Return the [x, y] coordinate for the center point of the cell that contains the specified text.  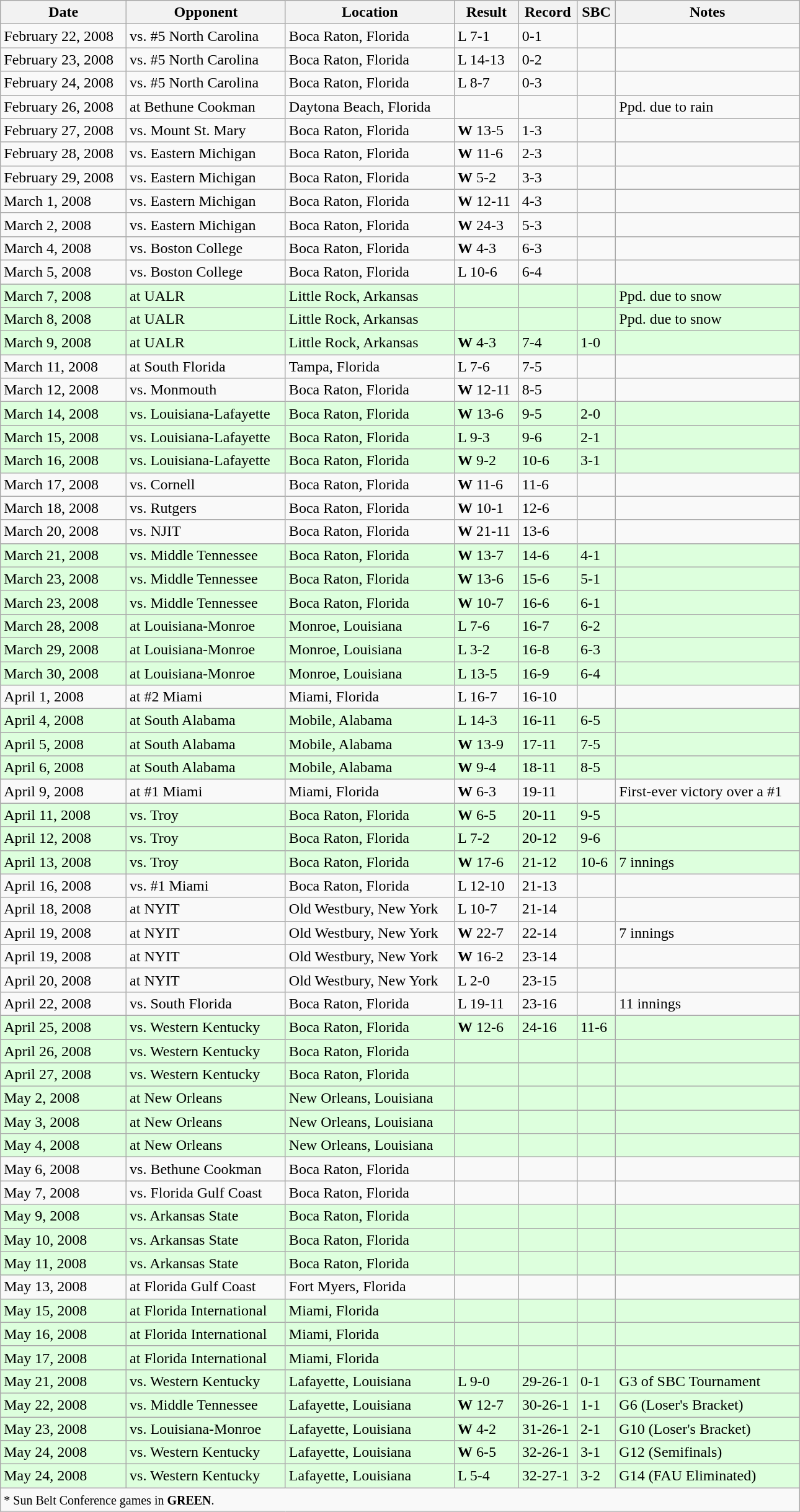
21-14 [548, 909]
17-11 [548, 744]
2-3 [548, 154]
vs. South Florida [206, 1003]
3-3 [548, 177]
at #1 Miami [206, 791]
23-14 [548, 956]
G6 (Loser's Bracket) [708, 1405]
March 14, 2008 [63, 414]
6-5 [596, 721]
May 4, 2008 [63, 1145]
March 16, 2008 [63, 461]
W 22-7 [486, 933]
1-3 [548, 130]
at Florida Gulf Coast [206, 1287]
May 2, 2008 [63, 1098]
24-16 [548, 1027]
L 9-0 [486, 1381]
20-11 [548, 815]
February 24, 2008 [63, 83]
21-13 [548, 886]
5-1 [596, 579]
March 15, 2008 [63, 437]
April 1, 2008 [63, 697]
W 4-2 [486, 1428]
L 16-7 [486, 697]
32-26-1 [548, 1452]
22-14 [548, 933]
April 5, 2008 [63, 744]
at South Florida [206, 367]
W 10-1 [486, 508]
February 27, 2008 [63, 130]
May 23, 2008 [63, 1428]
21-12 [548, 862]
L 19-11 [486, 1003]
April 13, 2008 [63, 862]
G3 of SBC Tournament [708, 1381]
13-6 [548, 531]
Result [486, 12]
February 23, 2008 [63, 60]
May 9, 2008 [63, 1216]
L 8-7 [486, 83]
11 innings [708, 1003]
W 12-7 [486, 1405]
May 22, 2008 [63, 1405]
vs. Cornell [206, 484]
April 11, 2008 [63, 815]
W 9-2 [486, 461]
May 7, 2008 [63, 1193]
G14 (FAU Eliminated) [708, 1476]
April 27, 2008 [63, 1075]
Fort Myers, Florida [370, 1287]
May 6, 2008 [63, 1169]
March 7, 2008 [63, 296]
W 9-4 [486, 768]
Location [370, 12]
February 29, 2008 [63, 177]
March 28, 2008 [63, 626]
Tampa, Florida [370, 367]
16-10 [548, 697]
* Sun Belt Conference games in GREEN. [400, 1500]
vs. NJIT [206, 531]
vs. #1 Miami [206, 886]
March 2, 2008 [63, 225]
April 12, 2008 [63, 838]
Ppd. due to rain [708, 107]
vs. Florida Gulf Coast [206, 1193]
May 11, 2008 [63, 1263]
W 6-3 [486, 791]
32-27-1 [548, 1476]
April 26, 2008 [63, 1051]
April 22, 2008 [63, 1003]
7-4 [548, 343]
April 16, 2008 [63, 886]
February 26, 2008 [63, 107]
W 16-2 [486, 956]
L 12-10 [486, 886]
March 30, 2008 [63, 673]
March 18, 2008 [63, 508]
March 1, 2008 [63, 201]
SBC [596, 12]
14-6 [548, 555]
vs. Mount St. Mary [206, 130]
at Bethune Cookman [206, 107]
L 10-7 [486, 909]
23-16 [548, 1003]
W 10-7 [486, 602]
3-2 [596, 1476]
L 10-6 [486, 272]
16-7 [548, 626]
April 20, 2008 [63, 980]
March 11, 2008 [63, 367]
May 21, 2008 [63, 1381]
16-6 [548, 602]
March 4, 2008 [63, 248]
5-3 [548, 225]
May 16, 2008 [63, 1334]
G12 (Semifinals) [708, 1452]
30-26-1 [548, 1405]
L 7-1 [486, 36]
W 24-3 [486, 225]
W 13-5 [486, 130]
16-8 [548, 649]
23-15 [548, 980]
L 3-2 [486, 649]
May 15, 2008 [63, 1310]
W 21-11 [486, 531]
20-12 [548, 838]
Record [548, 12]
April 9, 2008 [63, 791]
6-2 [596, 626]
15-6 [548, 579]
0-3 [548, 83]
April 4, 2008 [63, 721]
April 18, 2008 [63, 909]
First-ever victory over a #1 [708, 791]
4-1 [596, 555]
W 13-7 [486, 555]
6-1 [596, 602]
29-26-1 [548, 1381]
vs. Monmouth [206, 390]
February 28, 2008 [63, 154]
L 2-0 [486, 980]
16-9 [548, 673]
L 14-3 [486, 721]
0-2 [548, 60]
19-11 [548, 791]
March 8, 2008 [63, 319]
March 5, 2008 [63, 272]
April 25, 2008 [63, 1027]
March 9, 2008 [63, 343]
vs. Louisiana-Monroe [206, 1428]
W 5-2 [486, 177]
W 17-6 [486, 862]
L 5-4 [486, 1476]
G10 (Loser's Bracket) [708, 1428]
March 21, 2008 [63, 555]
L 7-2 [486, 838]
W 13-9 [486, 744]
May 10, 2008 [63, 1240]
Daytona Beach, Florida [370, 107]
May 17, 2008 [63, 1358]
2-0 [596, 414]
March 29, 2008 [63, 649]
Opponent [206, 12]
March 12, 2008 [63, 390]
Notes [708, 12]
1-1 [596, 1405]
18-11 [548, 768]
March 17, 2008 [63, 484]
February 22, 2008 [63, 36]
vs. Rutgers [206, 508]
4-3 [548, 201]
16-11 [548, 721]
May 3, 2008 [63, 1122]
April 6, 2008 [63, 768]
31-26-1 [548, 1428]
Date [63, 12]
L 13-5 [486, 673]
at #2 Miami [206, 697]
L 14-13 [486, 60]
12-6 [548, 508]
W 12-6 [486, 1027]
vs. Bethune Cookman [206, 1169]
May 13, 2008 [63, 1287]
L 9-3 [486, 437]
1-0 [596, 343]
March 20, 2008 [63, 531]
